Detect which cell encompasses the target text, then output its [x, y] center coordinate. 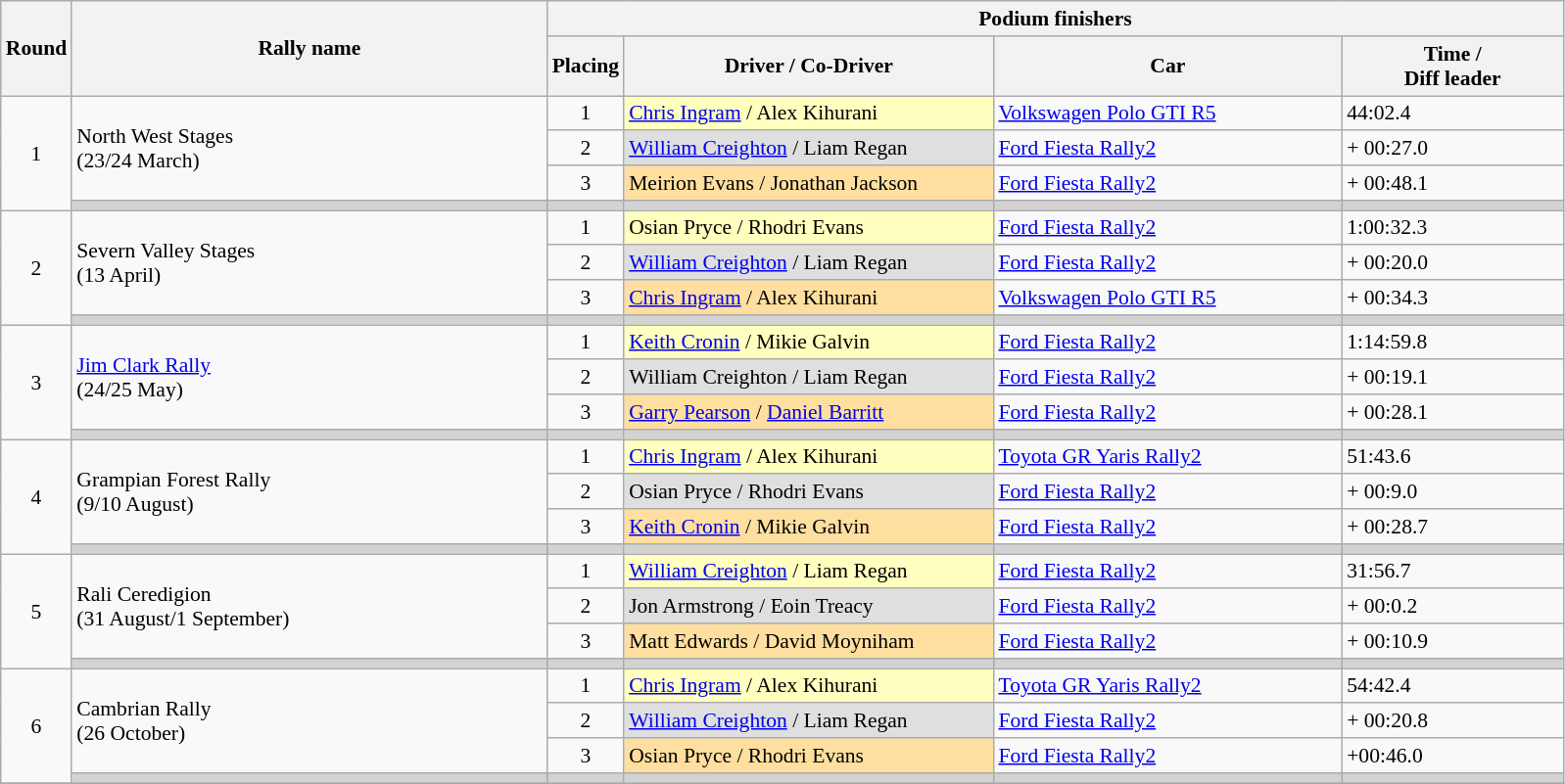
Driver / Co-Driver [809, 67]
Jim Clark Rally (24/25 May) [309, 378]
Podium finishers [1056, 19]
+ 00:19.1 [1452, 378]
+ 00:9.0 [1452, 492]
+ 00:20.0 [1452, 263]
Cambrian Rally (26 October) [309, 720]
Rally name [309, 49]
6 [37, 726]
Severn Valley Stages(13 April) [309, 262]
+ 00:10.9 [1452, 641]
Matt Edwards / David Moyniham [809, 641]
+00:46.0 [1452, 756]
51:43.6 [1452, 457]
Grampian Forest Rally (9/10 August) [309, 491]
5 [37, 611]
1:14:59.8 [1452, 343]
1:00:32.3 [1452, 228]
+ 00:27.0 [1452, 149]
+ 00:28.7 [1452, 527]
North West Stages(23/24 March) [309, 149]
Car [1167, 67]
Rali Ceredigion (31 August/1 September) [309, 607]
Garry Pearson / Daniel Barritt [809, 412]
Time /Diff leader [1452, 67]
+ 00:28.1 [1452, 412]
+ 00:0.2 [1452, 607]
31:56.7 [1452, 572]
+ 00:20.8 [1452, 721]
Placing [586, 67]
54:42.4 [1452, 686]
Jon Armstrong / Eoin Treacy [809, 607]
4 [37, 497]
Meirion Evans / Jonathan Jackson [809, 183]
Round [37, 49]
44:02.4 [1452, 114]
+ 00:48.1 [1452, 183]
+ 00:34.3 [1452, 298]
